Return the [X, Y] coordinate for the center point of the cell that contains the specified text.  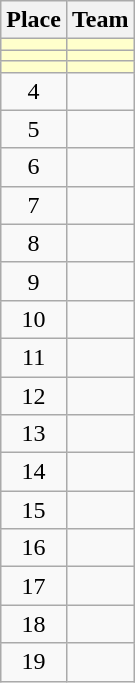
15 [34, 510]
Place [34, 20]
6 [34, 167]
12 [34, 395]
7 [34, 205]
Team [100, 20]
5 [34, 129]
16 [34, 548]
9 [34, 281]
8 [34, 243]
13 [34, 434]
18 [34, 624]
14 [34, 472]
11 [34, 357]
4 [34, 91]
10 [34, 319]
17 [34, 586]
19 [34, 662]
